Detect which cell encompasses the target text, then output its (x, y) center coordinate. 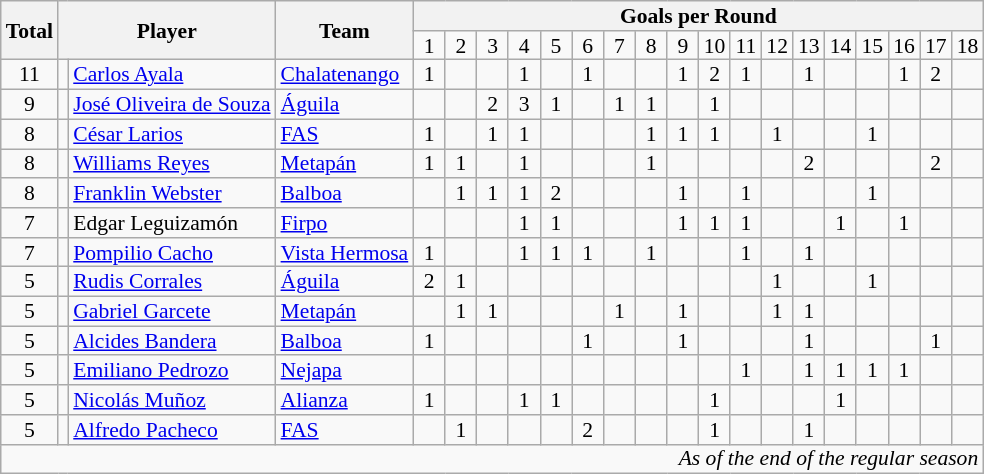
Edgar Leguizamón (172, 223)
Emiliano Pedrozo (172, 371)
Carlos Ayala (172, 75)
As of the end of the regular season (492, 459)
12 (777, 46)
16 (904, 46)
10 (715, 46)
Alfredo Pacheco (172, 430)
Alcides Bandera (172, 341)
15 (872, 46)
4 (524, 46)
Firpo (345, 223)
Franklin Webster (172, 193)
14 (841, 46)
Team (345, 30)
Alianza (345, 400)
Rudis Corrales (172, 282)
Williams Reyes (172, 164)
Gabriel Garcete (172, 312)
Chalatenango (345, 75)
Goals per Round (698, 16)
Total (30, 30)
César Larios (172, 134)
Nicolás Muñoz (172, 400)
Vista Hermosa (345, 253)
18 (968, 46)
Pompilio Cacho (172, 253)
Player (166, 30)
Nejapa (345, 371)
13 (809, 46)
José Oliveira de Souza (172, 105)
17 (936, 46)
6 (588, 46)
